Return the (x, y) coordinate for the center point of the cell that contains the specified text.  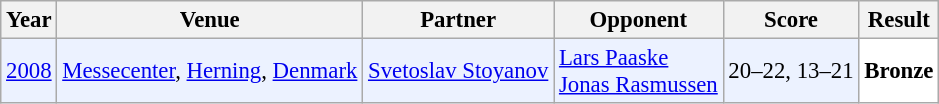
Year (29, 20)
2008 (29, 72)
Score (791, 20)
Venue (210, 20)
Partner (458, 20)
Svetoslav Stoyanov (458, 72)
Lars Paaske Jonas Rasmussen (638, 72)
Messecenter, Herning, Denmark (210, 72)
Bronze (899, 72)
20–22, 13–21 (791, 72)
Result (899, 20)
Opponent (638, 20)
